Return the (X, Y) coordinate for the center point of the cell that contains the specified text.  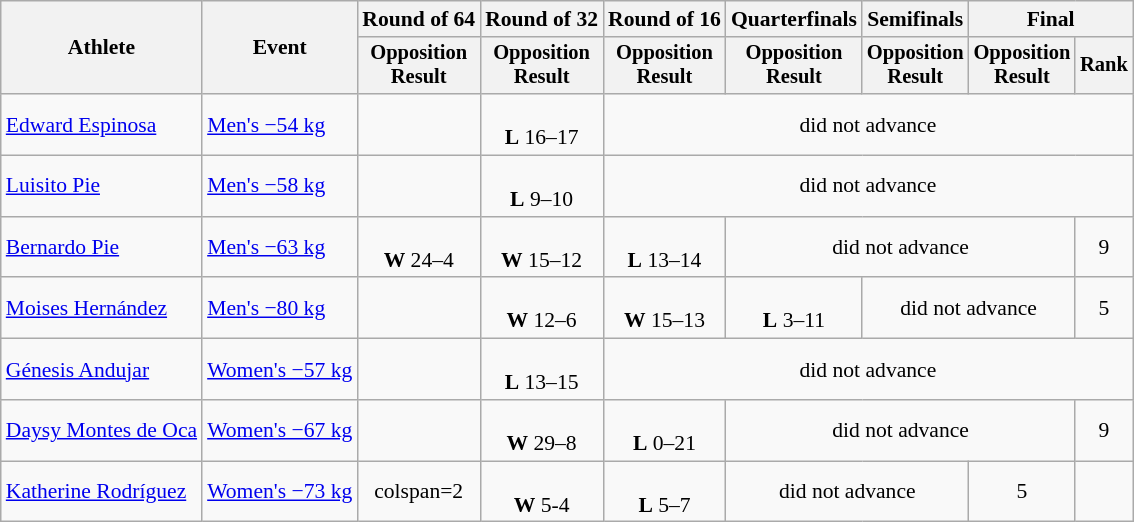
Katherine Rodríguez (102, 492)
Event (280, 48)
Round of 64 (418, 19)
Men's −54 kg (280, 124)
Semifinals (916, 19)
Women's −73 kg (280, 492)
W 15–12 (542, 248)
Women's −57 kg (280, 370)
L 5–7 (664, 492)
L 9–10 (542, 186)
W 29–8 (542, 430)
Daysy Montes de Oca (102, 430)
Edward Espinosa (102, 124)
Athlete (102, 48)
L 16–17 (542, 124)
Quarterfinals (794, 19)
W 12–6 (542, 308)
Génesis Andujar (102, 370)
W 24–4 (418, 248)
W 5-4 (542, 492)
Men's −80 kg (280, 308)
L 0–21 (664, 430)
Round of 32 (542, 19)
Luisito Pie (102, 186)
W 15–13 (664, 308)
Final (1051, 19)
Women's −67 kg (280, 430)
L 13–14 (664, 248)
Men's −58 kg (280, 186)
Bernardo Pie (102, 248)
Moises Hernández (102, 308)
L 13–15 (542, 370)
Men's −63 kg (280, 248)
Rank (1104, 66)
colspan=2 (418, 492)
Round of 16 (664, 19)
L 3–11 (794, 308)
